Determine the [X, Y] coordinate at the center of the cell enclosing the given text.  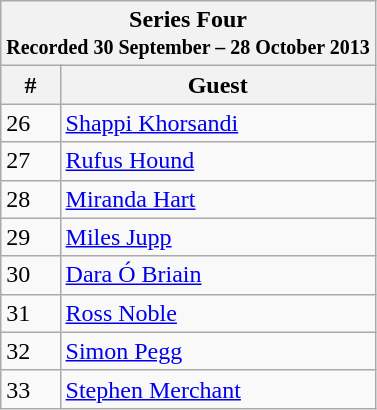
29 [30, 237]
Rufus Hound [218, 161]
Series FourRecorded 30 September – 28 October 2013 [188, 34]
Simon Pegg [218, 351]
Shappi Khorsandi [218, 123]
Ross Noble [218, 313]
Miles Jupp [218, 237]
27 [30, 161]
28 [30, 199]
26 [30, 123]
32 [30, 351]
31 [30, 313]
Stephen Merchant [218, 389]
Dara Ó Briain [218, 275]
# [30, 85]
33 [30, 389]
30 [30, 275]
Guest [218, 85]
Miranda Hart [218, 199]
